Scan for the cell matching the given text and deliver its (X, Y) coordinate at center. 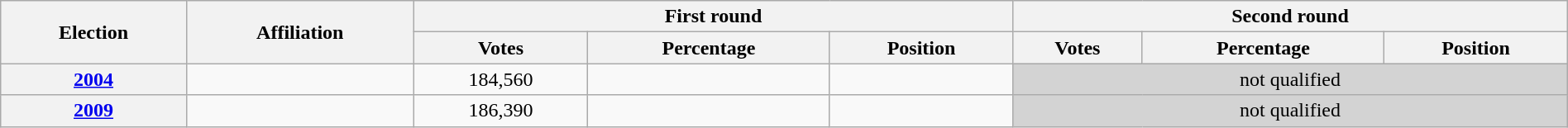
184,560 (500, 79)
Second round (1290, 17)
Affiliation (299, 32)
2009 (94, 111)
Election (94, 32)
First round (713, 17)
2004 (94, 79)
186,390 (500, 111)
